Pinpoint the cell where the given text exists, returning its [x, y] midpoint coordinate. 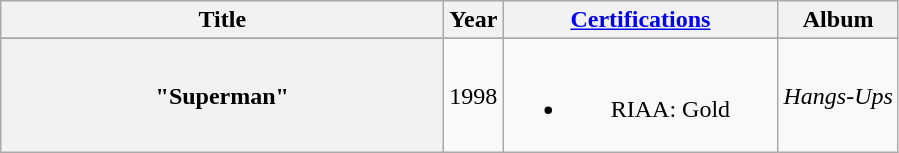
Year [474, 20]
1998 [474, 96]
"Superman" [222, 96]
Album [838, 20]
Hangs-Ups [838, 96]
RIAA: Gold [640, 96]
Certifications [640, 20]
Title [222, 20]
